Pinpoint the cell where the given text exists, returning its [X, Y] midpoint coordinate. 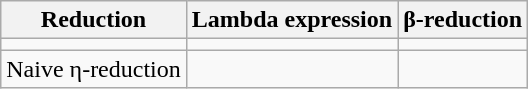
Reduction [94, 20]
β-reduction [463, 20]
Naive η-reduction [94, 69]
Lambda expression [292, 20]
